Provide the [x, y] coordinate of the cell's center where the given text is located.  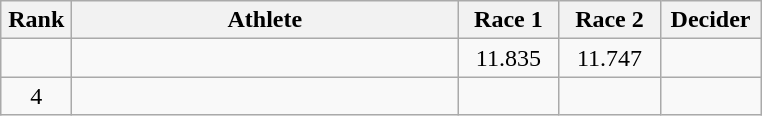
4 [36, 96]
Athlete [265, 20]
11.747 [610, 58]
Rank [36, 20]
Race 1 [508, 20]
11.835 [508, 58]
Decider [710, 20]
Race 2 [610, 20]
